Find where the given text appears and provide that cell's center as (X, Y) coordinate. 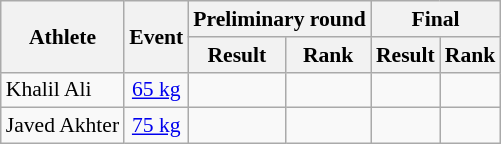
Athlete (62, 36)
Javed Akhter (62, 126)
Preliminary round (280, 19)
65 kg (156, 90)
Khalil Ali (62, 90)
Final (436, 19)
Event (156, 36)
75 kg (156, 126)
